Search for the cell housing the specified text and yield its (x, y) center coordinate. 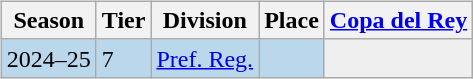
Copa del Rey (398, 20)
Season (48, 20)
Division (205, 20)
Pref. Reg. (205, 58)
Place (292, 20)
7 (124, 58)
2024–25 (48, 58)
Tier (124, 20)
